For the text-containing cell, return its midpoint in [x, y] coordinate format. 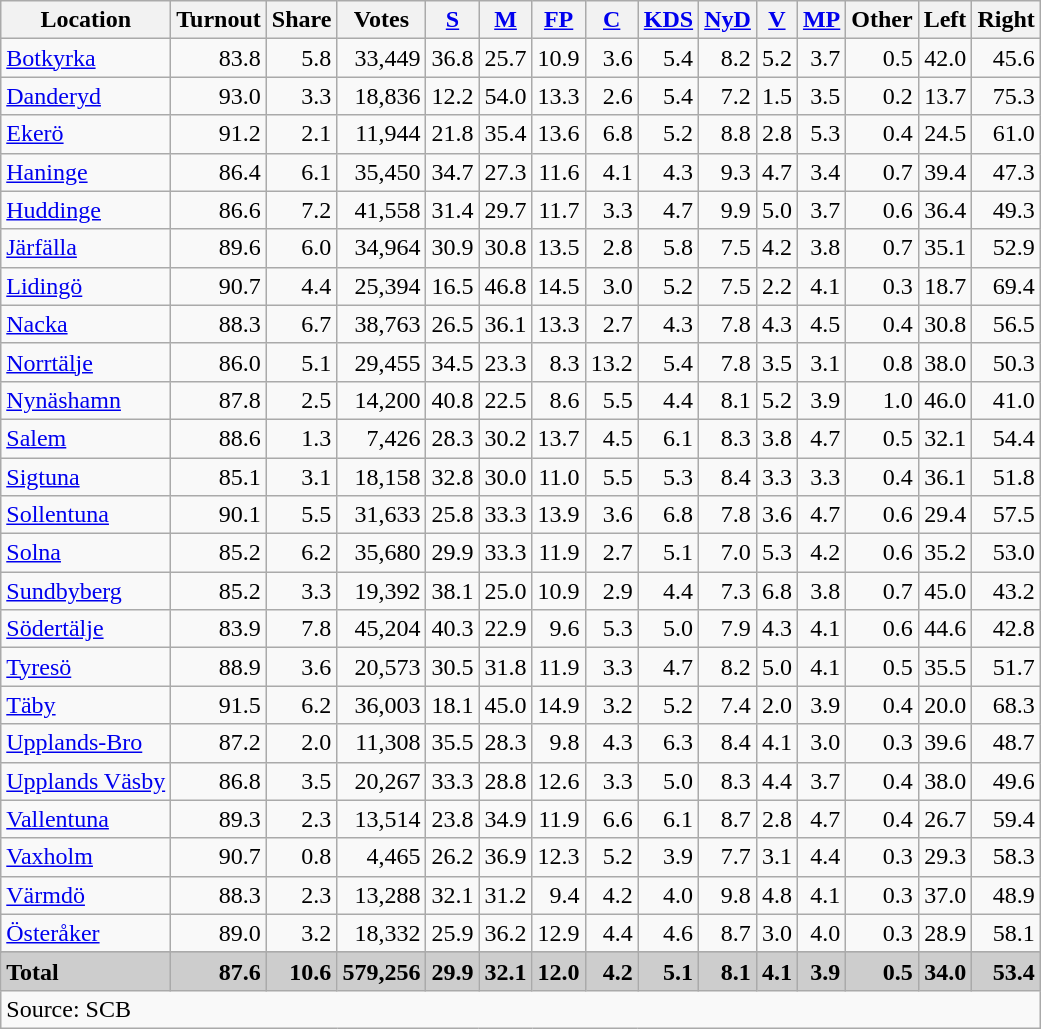
83.9 [219, 629]
91.2 [219, 134]
48.7 [1006, 743]
30.2 [506, 438]
40.3 [452, 629]
Sigtuna [86, 477]
57.5 [1006, 515]
26.2 [452, 857]
34.9 [506, 819]
7.9 [728, 629]
13.2 [612, 362]
8.6 [558, 400]
Upplands-Bro [86, 743]
45,204 [382, 629]
47.3 [1006, 172]
2.2 [776, 286]
36.9 [506, 857]
7.3 [728, 591]
26.7 [945, 819]
42.0 [945, 58]
85.1 [219, 477]
88.9 [219, 667]
27.3 [506, 172]
36.2 [506, 933]
29.7 [506, 210]
Södertälje [86, 629]
53.4 [1006, 971]
12.3 [558, 857]
13.5 [558, 248]
36.8 [452, 58]
Source: SCB [521, 1009]
12.9 [558, 933]
6.3 [668, 743]
Täby [86, 705]
58.3 [1006, 857]
53.0 [1006, 553]
Nacka [86, 324]
Vaxholm [86, 857]
22.9 [506, 629]
93.0 [219, 96]
28.8 [506, 781]
Left [945, 20]
31.2 [506, 895]
10.6 [302, 971]
FP [558, 20]
49.6 [1006, 781]
13,514 [382, 819]
4.8 [776, 895]
14,200 [382, 400]
32.8 [452, 477]
11,944 [382, 134]
12.6 [558, 781]
7.0 [728, 553]
23.8 [452, 819]
87.6 [219, 971]
KDS [668, 20]
26.5 [452, 324]
75.3 [1006, 96]
21.8 [452, 134]
13.9 [558, 515]
Nynäshamn [86, 400]
13,288 [382, 895]
2.1 [302, 134]
4,465 [382, 857]
579,256 [382, 971]
22.5 [506, 400]
41,558 [382, 210]
Other [882, 20]
30.5 [452, 667]
11.7 [558, 210]
43.2 [1006, 591]
18,332 [382, 933]
18,836 [382, 96]
29,455 [382, 362]
46.0 [945, 400]
8.8 [728, 134]
46.8 [506, 286]
1.5 [776, 96]
Norrtälje [86, 362]
Tyresö [86, 667]
7.4 [728, 705]
Sundbyberg [86, 591]
90.1 [219, 515]
87.2 [219, 743]
14.9 [558, 705]
54.0 [506, 96]
0.2 [882, 96]
20.0 [945, 705]
13.6 [558, 134]
86.6 [219, 210]
19,392 [382, 591]
34.5 [452, 362]
20,267 [382, 781]
45.6 [1006, 58]
11.6 [558, 172]
12.2 [452, 96]
24.5 [945, 134]
40.8 [452, 400]
14.5 [558, 286]
83.8 [219, 58]
Värmdö [86, 895]
V [776, 20]
25.9 [452, 933]
Solna [86, 553]
35.1 [945, 248]
6.7 [302, 324]
31,633 [382, 515]
Location [86, 20]
Total [86, 971]
2.9 [612, 591]
29.4 [945, 515]
C [612, 20]
86.0 [219, 362]
20,573 [382, 667]
Ekerö [86, 134]
12.0 [558, 971]
18,158 [382, 477]
35.4 [506, 134]
86.8 [219, 781]
31.4 [452, 210]
35.2 [945, 553]
30.9 [452, 248]
6.0 [302, 248]
38,763 [382, 324]
35,450 [382, 172]
Upplands Väsby [86, 781]
52.9 [1006, 248]
4.6 [668, 933]
86.4 [219, 172]
25.0 [506, 591]
11,308 [382, 743]
Haninge [86, 172]
25.7 [506, 58]
39.4 [945, 172]
Sollentuna [86, 515]
MP [821, 20]
M [506, 20]
89.3 [219, 819]
31.8 [506, 667]
41.0 [1006, 400]
3.4 [821, 172]
37.0 [945, 895]
18.7 [945, 286]
11.0 [558, 477]
51.7 [1006, 667]
Salem [86, 438]
89.0 [219, 933]
36,003 [382, 705]
33,449 [382, 58]
30.0 [506, 477]
39.6 [945, 743]
Vallentuna [86, 819]
69.4 [1006, 286]
18.1 [452, 705]
2.5 [302, 400]
25,394 [382, 286]
49.3 [1006, 210]
34.7 [452, 172]
36.4 [945, 210]
38.1 [452, 591]
56.5 [1006, 324]
Lidingö [86, 286]
Share [302, 20]
Huddinge [86, 210]
NyD [728, 20]
2.6 [612, 96]
7.7 [728, 857]
35,680 [382, 553]
68.3 [1006, 705]
16.5 [452, 286]
50.3 [1006, 362]
44.6 [945, 629]
1.0 [882, 400]
S [452, 20]
54.4 [1006, 438]
1.3 [302, 438]
9.6 [558, 629]
9.4 [558, 895]
42.8 [1006, 629]
29.3 [945, 857]
34.0 [945, 971]
Järfälla [86, 248]
Right [1006, 20]
25.8 [452, 515]
51.8 [1006, 477]
9.3 [728, 172]
28.9 [945, 933]
91.5 [219, 705]
Turnout [219, 20]
7,426 [382, 438]
Votes [382, 20]
Danderyd [86, 96]
23.3 [506, 362]
34,964 [382, 248]
58.1 [1006, 933]
Österåker [86, 933]
88.6 [219, 438]
89.6 [219, 248]
Botkyrka [86, 58]
61.0 [1006, 134]
6.6 [612, 819]
59.4 [1006, 819]
9.9 [728, 210]
87.8 [219, 400]
48.9 [1006, 895]
